Determine the [x, y] coordinate at the center of the cell enclosing the given text.  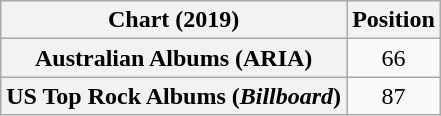
Chart (2019) [174, 20]
66 [394, 58]
Position [394, 20]
Australian Albums (ARIA) [174, 58]
US Top Rock Albums (Billboard) [174, 96]
87 [394, 96]
